Provide the [x, y] coordinate of the cell's center where the given text is located.  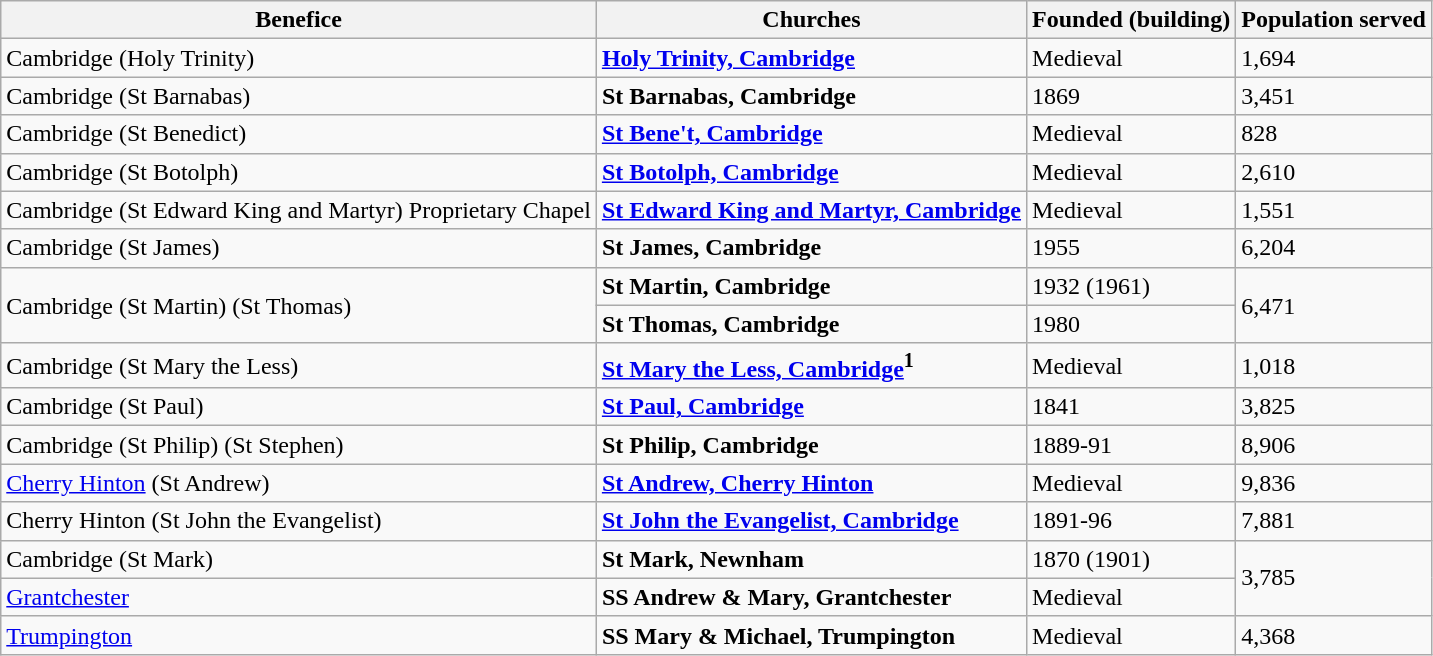
1,018 [1334, 366]
3,451 [1334, 96]
Cambridge (St Botolph) [299, 172]
Holy Trinity, Cambridge [811, 58]
7,881 [1334, 521]
St Bene't, Cambridge [811, 134]
1869 [1132, 96]
2,610 [1334, 172]
6,204 [1334, 248]
Population served [1334, 20]
Cambridge (St Barnabas) [299, 96]
St Mark, Newnham [811, 559]
St Edward King and Martyr, Cambridge [811, 210]
Cambridge (St Edward King and Martyr) Proprietary Chapel [299, 210]
Grantchester [299, 597]
9,836 [1334, 483]
St Paul, Cambridge [811, 407]
SS Andrew & Mary, Grantchester [811, 597]
Churches [811, 20]
Benefice [299, 20]
Cambridge (St Mary the Less) [299, 366]
Founded (building) [1132, 20]
4,368 [1334, 635]
Cherry Hinton (St Andrew) [299, 483]
St Mary the Less, Cambridge1 [811, 366]
Cambridge (St Martin) (St Thomas) [299, 305]
828 [1334, 134]
St Botolph, Cambridge [811, 172]
St John the Evangelist, Cambridge [811, 521]
8,906 [1334, 445]
1,551 [1334, 210]
St Philip, Cambridge [811, 445]
St James, Cambridge [811, 248]
St Barnabas, Cambridge [811, 96]
SS Mary & Michael, Trumpington [811, 635]
1955 [1132, 248]
St Thomas, Cambridge [811, 324]
3,785 [1334, 578]
1891-96 [1132, 521]
1932 (1961) [1132, 286]
Cambridge (Holy Trinity) [299, 58]
Cherry Hinton (St John the Evangelist) [299, 521]
Cambridge (St Mark) [299, 559]
3,825 [1334, 407]
Cambridge (St Benedict) [299, 134]
Cambridge (St Philip) (St Stephen) [299, 445]
1980 [1132, 324]
1,694 [1334, 58]
Trumpington [299, 635]
1889-91 [1132, 445]
1870 (1901) [1132, 559]
St Martin, Cambridge [811, 286]
Cambridge (St James) [299, 248]
6,471 [1334, 305]
1841 [1132, 407]
St Andrew, Cherry Hinton [811, 483]
Cambridge (St Paul) [299, 407]
